Find where the given text appears and provide that cell's center as (x, y) coordinate. 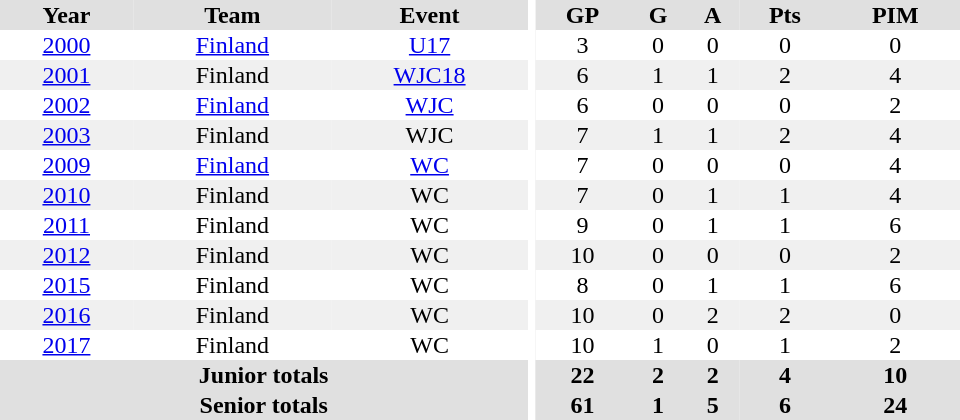
Junior totals (264, 375)
2010 (66, 195)
WJC18 (430, 75)
GP (582, 15)
3 (582, 45)
2017 (66, 345)
2012 (66, 255)
Pts (784, 15)
U17 (430, 45)
24 (895, 405)
G (658, 15)
9 (582, 225)
2001 (66, 75)
Year (66, 15)
A (712, 15)
2000 (66, 45)
2002 (66, 105)
Senior totals (264, 405)
2016 (66, 315)
22 (582, 375)
5 (712, 405)
8 (582, 285)
Team (232, 15)
2003 (66, 135)
2015 (66, 285)
PIM (895, 15)
2011 (66, 225)
61 (582, 405)
2009 (66, 165)
Event (430, 15)
